Capture the cell that displays the provided text and extract its (X, Y) central coordinate. 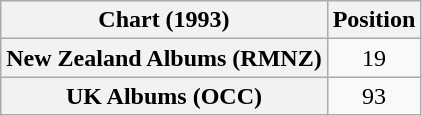
UK Albums (OCC) (164, 96)
19 (374, 58)
Position (374, 20)
Chart (1993) (164, 20)
New Zealand Albums (RMNZ) (164, 58)
93 (374, 96)
